For the text-containing cell, return its midpoint in (x, y) coordinate format. 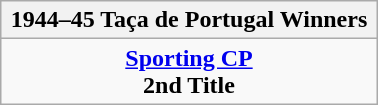
Sporting CP2nd Title (189, 72)
1944–45 Taça de Portugal Winners (189, 20)
